Scan for the cell matching the given text and deliver its (X, Y) coordinate at center. 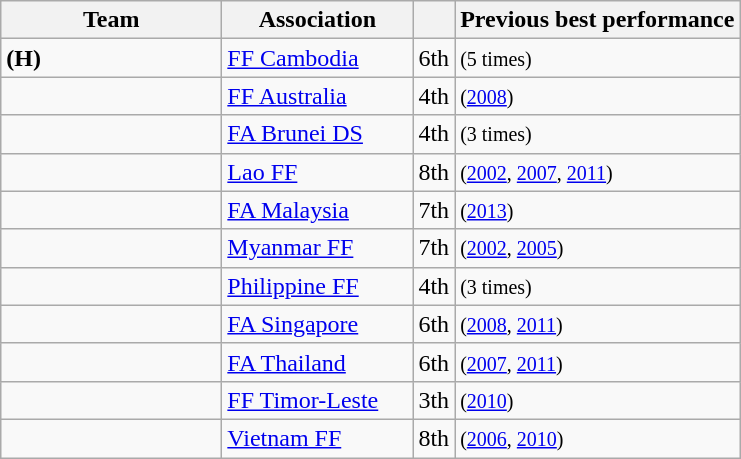
FF Timor-Leste (318, 400)
(2002, 2005) (598, 248)
Philippine FF (318, 286)
Association (318, 20)
3th (434, 400)
(2010) (598, 400)
(2008, 2011) (598, 324)
FA Singapore (318, 324)
Lao FF (318, 172)
Vietnam FF (318, 438)
FA Malaysia (318, 210)
(2006, 2010) (598, 438)
(2007, 2011) (598, 362)
Team (112, 20)
(2002, 2007, 2011) (598, 172)
(2013) (598, 210)
Myanmar FF (318, 248)
FF Cambodia (318, 58)
FA Thailand (318, 362)
FF Australia (318, 96)
(H) (112, 58)
(5 times) (598, 58)
FA Brunei DS (318, 134)
(2008) (598, 96)
Previous best performance (598, 20)
